Determine the [x, y] coordinate at the center of the cell enclosing the given text.  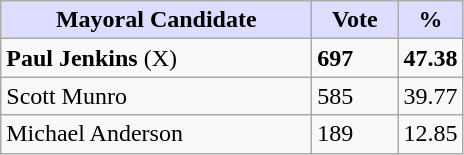
Mayoral Candidate [156, 20]
Paul Jenkins (X) [156, 58]
47.38 [430, 58]
Michael Anderson [156, 134]
39.77 [430, 96]
189 [355, 134]
585 [355, 96]
Scott Munro [156, 96]
Vote [355, 20]
12.85 [430, 134]
% [430, 20]
697 [355, 58]
